Provide the (x, y) coordinate of the cell's center where the given text is located.  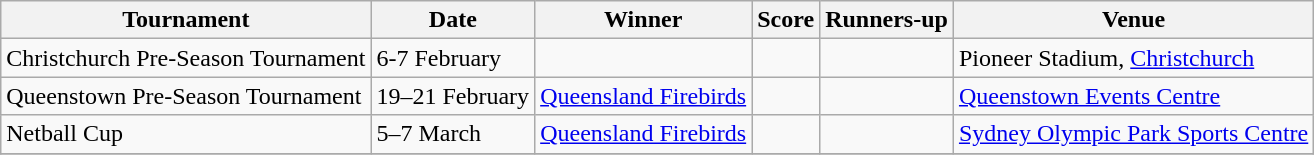
6-7 February (453, 58)
Netball Cup (186, 134)
19–21 February (453, 96)
Runners-up (887, 20)
Score (786, 20)
Christchurch Pre-Season Tournament (186, 58)
Queenstown Pre-Season Tournament (186, 96)
Date (453, 20)
Queenstown Events Centre (1133, 96)
Sydney Olympic Park Sports Centre (1133, 134)
Tournament (186, 20)
Winner (644, 20)
Venue (1133, 20)
5–7 March (453, 134)
Pioneer Stadium, Christchurch (1133, 58)
